Return the [X, Y] coordinate for the center point of the cell that contains the specified text.  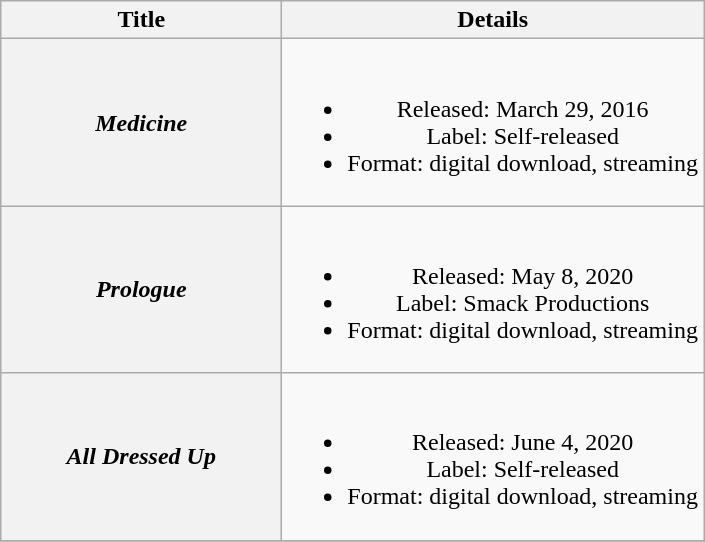
All Dressed Up [142, 456]
Released: March 29, 2016Label: Self-releasedFormat: digital download, streaming [493, 122]
Released: May 8, 2020Label: Smack ProductionsFormat: digital download, streaming [493, 290]
Title [142, 20]
Released: June 4, 2020Label: Self-releasedFormat: digital download, streaming [493, 456]
Prologue [142, 290]
Medicine [142, 122]
Details [493, 20]
